Capture the cell that displays the provided text and extract its [X, Y] central coordinate. 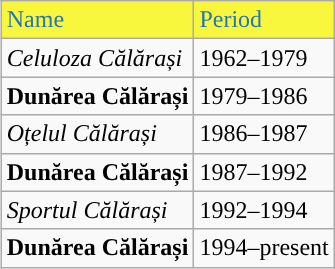
1962–1979 [264, 58]
1994–present [264, 248]
1992–1994 [264, 210]
1979–1986 [264, 96]
Period [264, 20]
1987–1992 [264, 172]
Name [98, 20]
Sportul Călărași [98, 210]
1986–1987 [264, 134]
Oțelul Călărași [98, 134]
Celuloza Călărași [98, 58]
